Search for the cell housing the specified text and yield its (x, y) center coordinate. 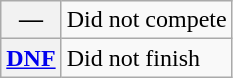
DNF (31, 58)
— (31, 20)
Did not compete (146, 20)
Did not finish (146, 58)
